For the text-containing cell, return its midpoint in (X, Y) coordinate format. 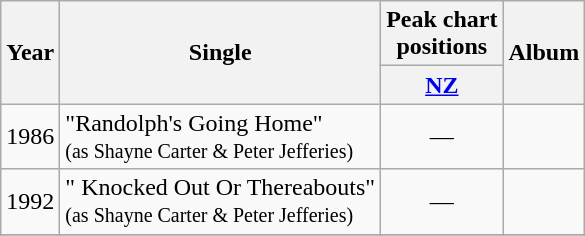
Album (544, 52)
" Knocked Out Or Thereabouts"(as Shayne Carter & Peter Jefferies) (220, 202)
"Randolph's Going Home"(as Shayne Carter & Peter Jefferies) (220, 136)
Year (30, 52)
1992 (30, 202)
Peak chartpositions (442, 34)
NZ (442, 85)
Single (220, 52)
1986 (30, 136)
